Search for the cell housing the specified text and yield its [x, y] center coordinate. 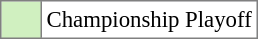
Championship Playoff [149, 20]
